Detect which cell encompasses the target text, then output its (x, y) center coordinate. 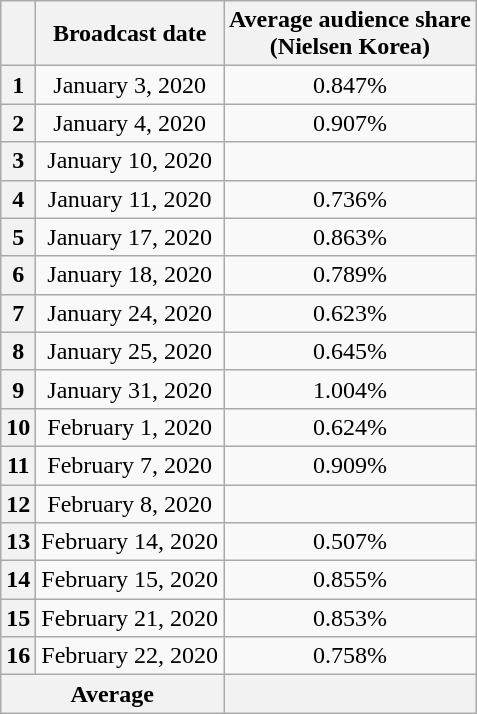
January 24, 2020 (130, 313)
0.736% (350, 199)
0.789% (350, 275)
0.855% (350, 580)
8 (18, 351)
February 1, 2020 (130, 427)
5 (18, 237)
10 (18, 427)
February 21, 2020 (130, 618)
January 11, 2020 (130, 199)
7 (18, 313)
4 (18, 199)
February 15, 2020 (130, 580)
11 (18, 465)
Average audience share(Nielsen Korea) (350, 34)
1 (18, 85)
0.758% (350, 656)
0.623% (350, 313)
12 (18, 503)
0.624% (350, 427)
6 (18, 275)
Average (112, 694)
January 3, 2020 (130, 85)
0.909% (350, 465)
15 (18, 618)
0.645% (350, 351)
January 31, 2020 (130, 389)
14 (18, 580)
January 4, 2020 (130, 123)
January 25, 2020 (130, 351)
January 10, 2020 (130, 161)
Broadcast date (130, 34)
February 7, 2020 (130, 465)
0.907% (350, 123)
0.853% (350, 618)
1.004% (350, 389)
February 14, 2020 (130, 542)
16 (18, 656)
January 17, 2020 (130, 237)
2 (18, 123)
0.507% (350, 542)
13 (18, 542)
3 (18, 161)
9 (18, 389)
0.847% (350, 85)
February 8, 2020 (130, 503)
January 18, 2020 (130, 275)
February 22, 2020 (130, 656)
0.863% (350, 237)
